Search for the cell housing the specified text and yield its (x, y) center coordinate. 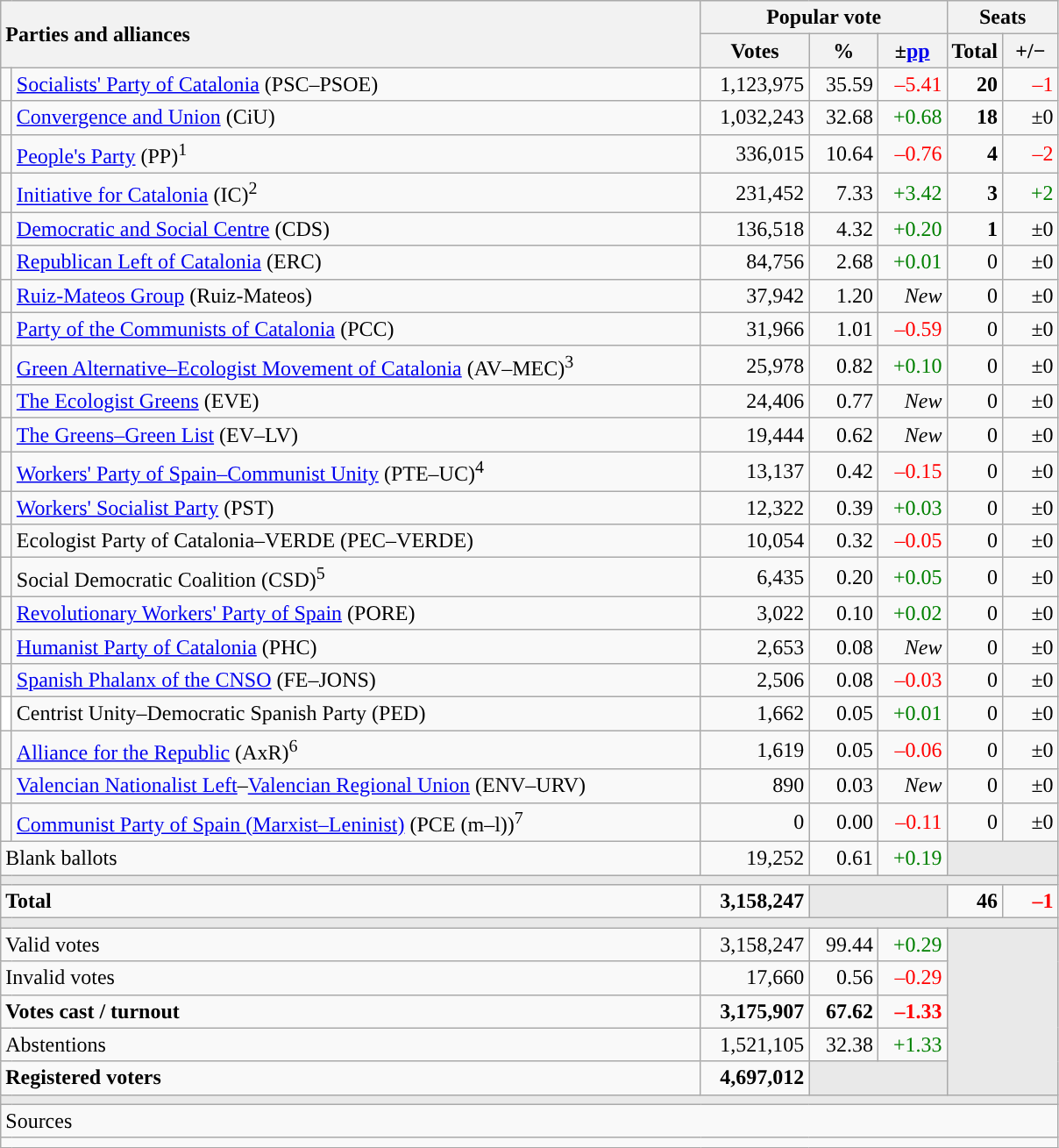
The Greens–Green List (EV–LV) (356, 435)
24,406 (755, 402)
0.61 (843, 859)
Invalid votes (351, 978)
Registered voters (351, 1078)
3,022 (755, 613)
1.01 (843, 329)
Workers' Party of Spain–Communist Unity (PTE–UC)4 (356, 472)
–5.41 (912, 84)
2,506 (755, 680)
Seats (1003, 18)
0.62 (843, 435)
13,137 (755, 472)
4 (975, 154)
19,444 (755, 435)
The Ecologist Greens (EVE) (356, 402)
±pp (912, 51)
0.03 (843, 786)
Spanish Phalanx of the CNSO (FE–JONS) (356, 680)
19,252 (755, 859)
% (843, 51)
35.59 (843, 84)
1,032,243 (755, 118)
+/− (1031, 51)
136,518 (755, 229)
1.20 (843, 296)
Green Alternative–Ecologist Movement of Catalonia (AV–MEC)3 (356, 365)
10.64 (843, 154)
+2 (1031, 193)
Valid votes (351, 945)
Convergence and Union (CiU) (356, 118)
Workers' Socialist Party (PST) (356, 508)
Social Democratic Coalition (CSD)5 (356, 577)
1,619 (755, 751)
25,978 (755, 365)
+3.42 (912, 193)
Abstentions (351, 1045)
0.32 (843, 541)
–0.59 (912, 329)
0.77 (843, 402)
+0.20 (912, 229)
Humanist Party of Catalonia (PHC) (356, 646)
+0.03 (912, 508)
0.82 (843, 365)
1,521,105 (755, 1045)
0.42 (843, 472)
37,942 (755, 296)
Initiative for Catalonia (IC)2 (356, 193)
Socialists' Party of Catalonia (PSC–PSOE) (356, 84)
3 (975, 193)
–0.15 (912, 472)
Alliance for the Republic (AxR)6 (356, 751)
2.68 (843, 262)
0.20 (843, 577)
99.44 (843, 945)
Party of the Communists of Catalonia (PCC) (356, 329)
4,697,012 (755, 1078)
+0.19 (912, 859)
–0.29 (912, 978)
+0.29 (912, 945)
31,966 (755, 329)
–0.05 (912, 541)
12,322 (755, 508)
20 (975, 84)
+0.05 (912, 577)
Votes cast / turnout (351, 1011)
0.56 (843, 978)
Valencian Nationalist Left–Valencian Regional Union (ENV–URV) (356, 786)
Democratic and Social Centre (CDS) (356, 229)
Republican Left of Catalonia (ERC) (356, 262)
32.38 (843, 1045)
Votes (755, 51)
–2 (1031, 154)
4.32 (843, 229)
Ecologist Party of Catalonia–VERDE (PEC–VERDE) (356, 541)
People's Party (PP)1 (356, 154)
Revolutionary Workers' Party of Spain (PORE) (356, 613)
67.62 (843, 1011)
–0.11 (912, 823)
+0.68 (912, 118)
0.10 (843, 613)
2,653 (755, 646)
3,175,907 (755, 1011)
0.39 (843, 508)
46 (975, 902)
6,435 (755, 577)
–0.03 (912, 680)
0.00 (843, 823)
Parties and alliances (351, 34)
1 (975, 229)
Communist Party of Spain (Marxist–Leninist) (PCE (m–l))7 (356, 823)
10,054 (755, 541)
17,660 (755, 978)
+0.02 (912, 613)
7.33 (843, 193)
–1.33 (912, 1011)
Popular vote (824, 18)
+1.33 (912, 1045)
336,015 (755, 154)
84,756 (755, 262)
–0.06 (912, 751)
890 (755, 786)
+0.10 (912, 365)
Blank ballots (351, 859)
Sources (529, 1121)
231,452 (755, 193)
Ruiz-Mateos Group (Ruiz-Mateos) (356, 296)
Centrist Unity–Democratic Spanish Party (PED) (356, 713)
1,123,975 (755, 84)
18 (975, 118)
32.68 (843, 118)
–0.76 (912, 154)
1,662 (755, 713)
